Capture the cell that displays the provided text and extract its [X, Y] central coordinate. 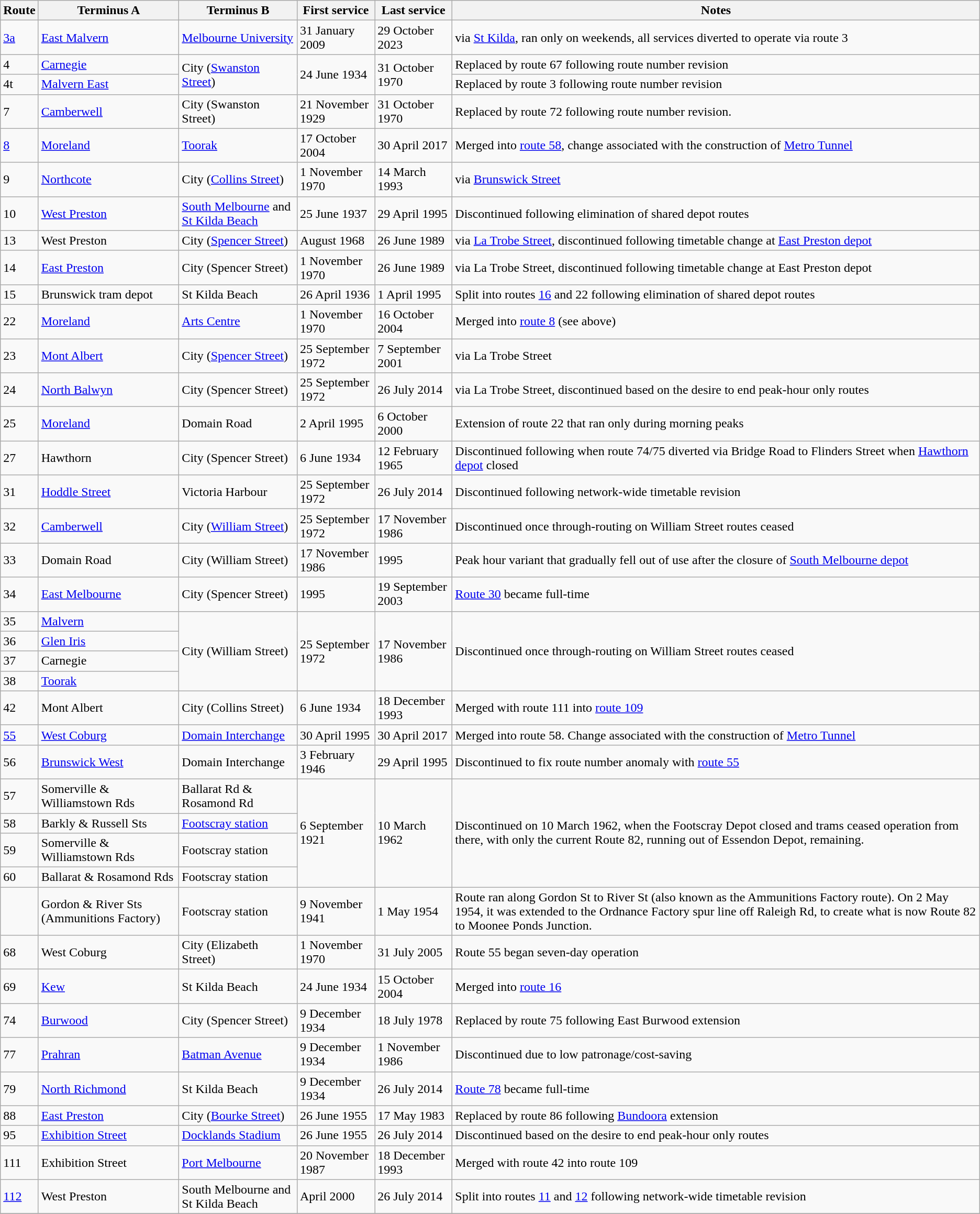
Northcote [109, 179]
August 1968 [336, 240]
Peak hour variant that gradually fell out of use after the closure of South Melbourne depot [716, 560]
68 [19, 952]
Port Melbourne [238, 1163]
via Brunswick Street [716, 179]
Merged with route 111 into route 109 [716, 708]
12 February 1965 [414, 458]
Last service [414, 10]
95 [19, 1135]
8 [19, 146]
21 November 1929 [336, 111]
18 July 1978 [414, 1020]
1 November 1986 [414, 1055]
29 October 2023 [414, 38]
69 [19, 987]
Glen Iris [109, 641]
Melbourne University [238, 38]
37 [19, 661]
Hawthorn [109, 458]
Batman Avenue [238, 1055]
via La Trobe Street, discontinued based on the desire to end peak-hour only routes [716, 390]
6 October 2000 [414, 424]
Docklands Stadium [238, 1135]
74 [19, 1020]
Arts Centre [238, 322]
38 [19, 681]
Merged into route 16 [716, 987]
Malvern East [109, 84]
111 [19, 1163]
Gordon & River Sts (Ammunitions Factory) [109, 911]
25 [19, 424]
Merged with route 42 into route 109 [716, 1163]
56 [19, 761]
via La Trobe Street [716, 355]
Burwood [109, 1020]
10 [19, 214]
42 [19, 708]
10 March 1962 [414, 833]
Brunswick tram depot [109, 294]
35 [19, 621]
15 [19, 294]
East Melbourne [109, 594]
Ballarat & Rosamond Rds [109, 877]
Discontinued following when route 74/75 diverted via Bridge Road to Flinders Street when Hawthorn depot closed [716, 458]
Route 30 became full-time [716, 594]
7 [19, 111]
Split into routes 11 and 12 following network-wide timetable revision [716, 1196]
7 September 2001 [414, 355]
Victoria Harbour [238, 492]
3 February 1946 [336, 761]
1 May 1954 [414, 911]
Replaced by route 75 following East Burwood extension [716, 1020]
17 May 1983 [414, 1116]
Merged into route 58. Change associated with the construction of Metro Tunnel [716, 735]
3a [19, 38]
City (Elizabeth Street) [238, 952]
Hoddle Street [109, 492]
via St Kilda, ran only on weekends, all services diverted to operate via route 3 [716, 38]
31 January 2009 [336, 38]
Kew [109, 987]
Ballarat Rd & Rosamond Rd [238, 796]
Merged into route 8 (see above) [716, 322]
Extension of route 22 that ran only during morning peaks [716, 424]
30 April 1995 [336, 735]
20 November 1987 [336, 1163]
Notes [716, 10]
77 [19, 1055]
59 [19, 851]
23 [19, 355]
27 [19, 458]
Discontinued due to low patronage/cost-saving [716, 1055]
Replaced by route 86 following Bundoora extension [716, 1116]
Replaced by route 72 following route number revision. [716, 111]
17 October 2004 [336, 146]
April 2000 [336, 1196]
6 September 1921 [336, 833]
34 [19, 594]
Prahran [109, 1055]
31 July 2005 [414, 952]
36 [19, 641]
15 October 2004 [414, 987]
Discontinued following elimination of shared depot routes [716, 214]
14 [19, 267]
1 April 1995 [414, 294]
Barkly & Russell Sts [109, 823]
19 September 2003 [414, 594]
2 April 1995 [336, 424]
9 [19, 179]
North Richmond [109, 1088]
79 [19, 1088]
Terminus B [238, 10]
Discontinued to fix route number anomaly with route 55 [716, 761]
31 [19, 492]
Brunswick West [109, 761]
33 [19, 560]
57 [19, 796]
North Balwyn [109, 390]
60 [19, 877]
East Malvern [109, 38]
Route [19, 10]
Discontinued based on the desire to end peak-hour only routes [716, 1135]
16 October 2004 [414, 322]
32 [19, 526]
Malvern [109, 621]
58 [19, 823]
City (Bourke Street) [238, 1116]
Replaced by route 3 following route number revision [716, 84]
First service [336, 10]
22 [19, 322]
Route 55 began seven-day operation [716, 952]
Route 78 became full-time [716, 1088]
Replaced by route 67 following route number revision [716, 64]
Split into routes 16 and 22 following elimination of shared depot routes [716, 294]
55 [19, 735]
112 [19, 1196]
24 [19, 390]
4t [19, 84]
Terminus A [109, 10]
13 [19, 240]
Merged into route 58, change associated with the construction of Metro Tunnel [716, 146]
14 March 1993 [414, 179]
Discontinued following network-wide timetable revision [716, 492]
88 [19, 1116]
26 April 1936 [336, 294]
25 June 1937 [336, 214]
9 November 1941 [336, 911]
4 [19, 64]
